Locate the cell with the specified text and output its (X, Y) center coordinate. 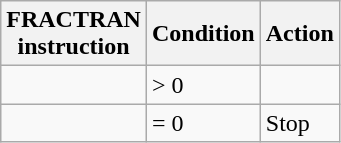
Condition (203, 34)
Stop (300, 123)
= 0 (203, 123)
FRACTRANinstruction (74, 34)
> 0 (203, 85)
Action (300, 34)
